Pinpoint the cell where the given text exists, returning its [X, Y] midpoint coordinate. 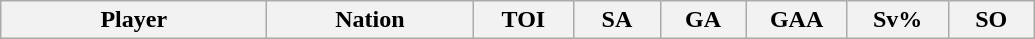
GAA [796, 20]
GA [703, 20]
TOI [524, 20]
Player [134, 20]
Nation [370, 20]
Sv% [898, 20]
SO [991, 20]
SA [617, 20]
